Search for the cell housing the specified text and yield its [X, Y] center coordinate. 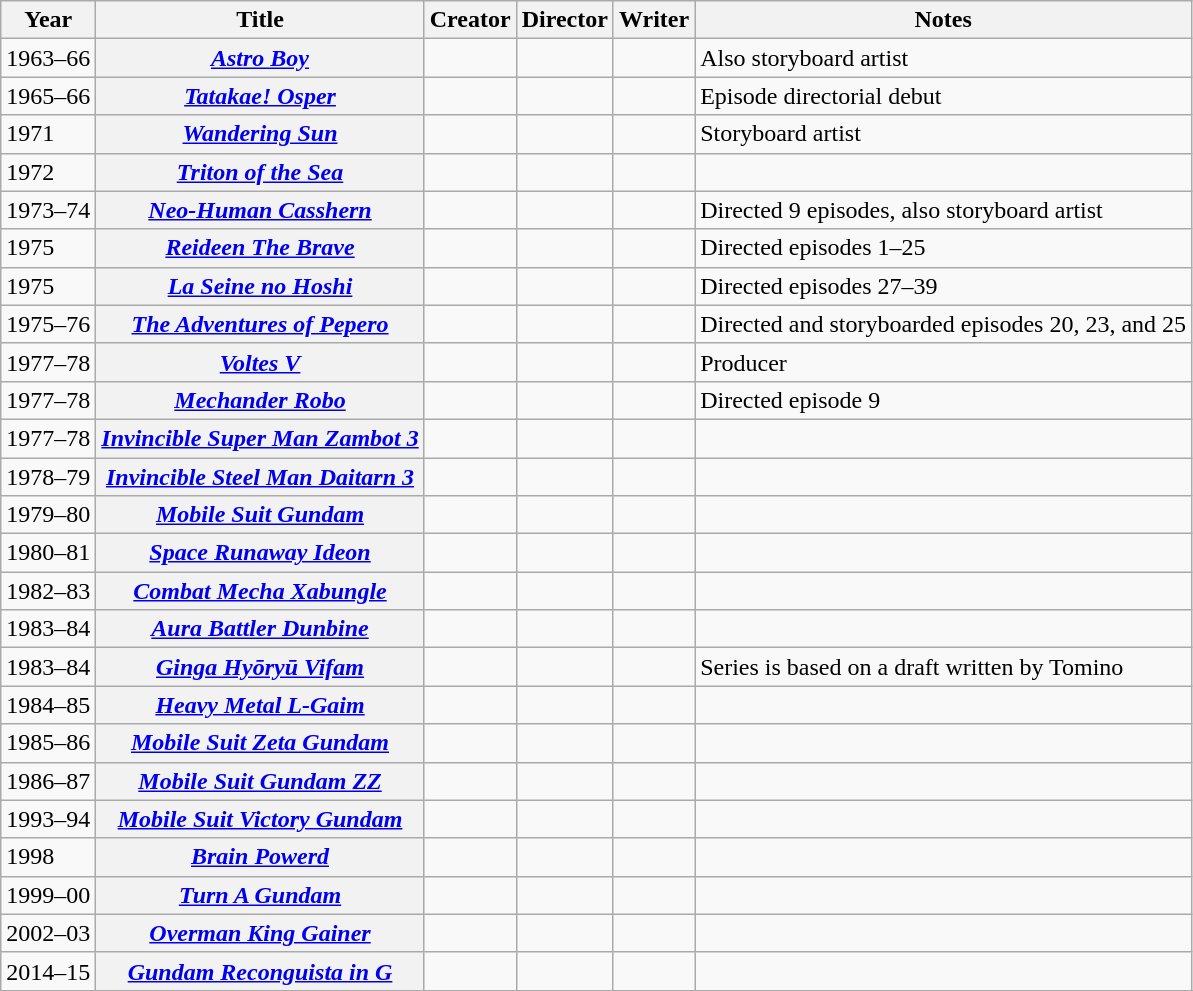
Producer [944, 362]
1972 [48, 172]
Director [564, 20]
1978–79 [48, 477]
1965–66 [48, 96]
1973–74 [48, 210]
1993–94 [48, 819]
Title [260, 20]
Directed episodes 27–39 [944, 286]
Overman King Gainer [260, 933]
Notes [944, 20]
Astro Boy [260, 58]
Neo-Human Casshern [260, 210]
Combat Mecha Xabungle [260, 591]
Heavy Metal L-Gaim [260, 705]
2002–03 [48, 933]
Mobile Suit Victory Gundam [260, 819]
Writer [654, 20]
The Adventures of Pepero [260, 324]
Mobile Suit Gundam [260, 515]
Reideen The Brave [260, 248]
1982–83 [48, 591]
Also storyboard artist [944, 58]
1971 [48, 134]
Year [48, 20]
Space Runaway Ideon [260, 553]
1975–76 [48, 324]
Episode directorial debut [944, 96]
Storyboard artist [944, 134]
Turn A Gundam [260, 895]
Directed episode 9 [944, 400]
Invincible Super Man Zambot 3 [260, 438]
2014–15 [48, 971]
Directed 9 episodes, also storyboard artist [944, 210]
1963–66 [48, 58]
Mobile Suit Zeta Gundam [260, 743]
1984–85 [48, 705]
Tatakae! Osper [260, 96]
Mobile Suit Gundam ZZ [260, 781]
Gundam Reconguista in G [260, 971]
1985–86 [48, 743]
Wandering Sun [260, 134]
La Seine no Hoshi [260, 286]
Ginga Hyōryū Vifam [260, 667]
Triton of the Sea [260, 172]
1980–81 [48, 553]
Directed and storyboarded episodes 20, 23, and 25 [944, 324]
1979–80 [48, 515]
Voltes V [260, 362]
Mechander Robo [260, 400]
Aura Battler Dunbine [260, 629]
Brain Powerd [260, 857]
Invincible Steel Man Daitarn 3 [260, 477]
1999–00 [48, 895]
Creator [470, 20]
1998 [48, 857]
Directed episodes 1–25 [944, 248]
1986–87 [48, 781]
Series is based on a draft written by Tomino [944, 667]
